Output the [x, y] coordinate of the center of the cell containing the given text.  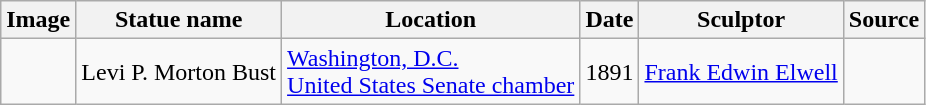
Levi P. Morton Bust [179, 72]
1891 [610, 72]
Washington, D.C.United States Senate chamber [431, 72]
Frank Edwin Elwell [741, 72]
Source [884, 20]
Location [431, 20]
Sculptor [741, 20]
Date [610, 20]
Image [38, 20]
Statue name [179, 20]
